Detect which cell encompasses the target text, then output its [x, y] center coordinate. 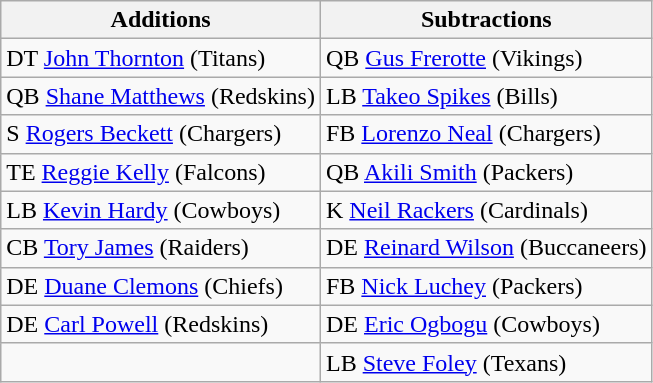
Additions [161, 20]
LB Takeo Spikes (Bills) [486, 96]
DE Reinard Wilson (Buccaneers) [486, 248]
FB Lorenzo Neal (Chargers) [486, 134]
LB Kevin Hardy (Cowboys) [161, 210]
QB Gus Frerotte (Vikings) [486, 58]
K Neil Rackers (Cardinals) [486, 210]
QB Shane Matthews (Redskins) [161, 96]
DE Eric Ogbogu (Cowboys) [486, 324]
LB Steve Foley (Texans) [486, 362]
Subtractions [486, 20]
FB Nick Luchey (Packers) [486, 286]
CB Tory James (Raiders) [161, 248]
DE Duane Clemons (Chiefs) [161, 286]
TE Reggie Kelly (Falcons) [161, 172]
S Rogers Beckett (Chargers) [161, 134]
DT John Thornton (Titans) [161, 58]
DE Carl Powell (Redskins) [161, 324]
QB Akili Smith (Packers) [486, 172]
